Identify which cell holds the provided text, then report its [x, y] central coordinate. 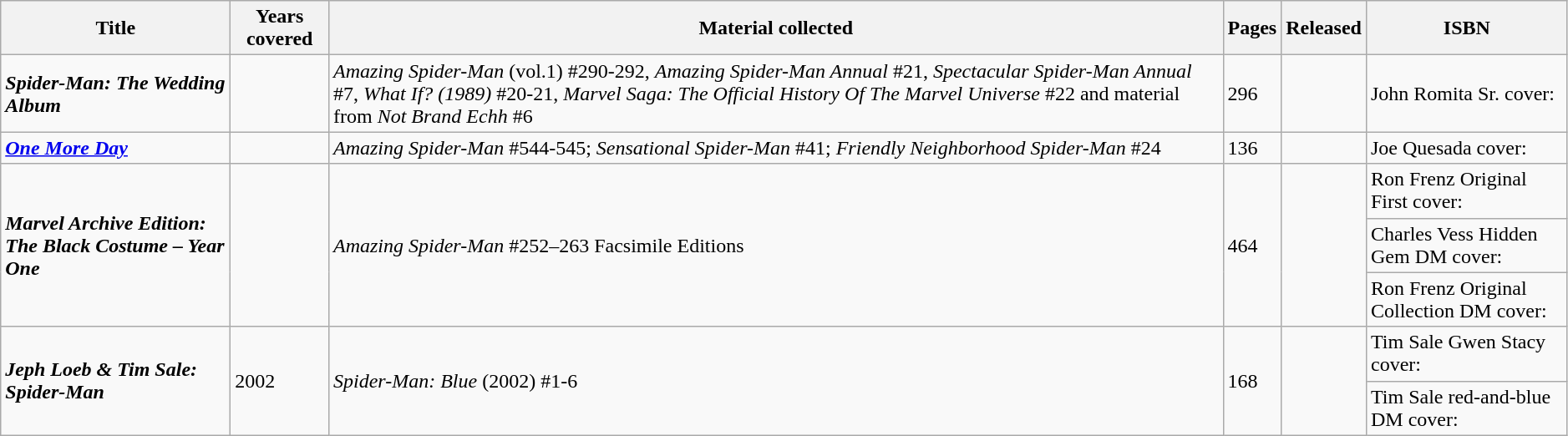
Title [115, 28]
2002 [280, 381]
Spider-Man: Blue (2002) #1-6 [775, 381]
Pages [1252, 28]
Ron Frenz Original Collection DM cover: [1467, 299]
One More Day [115, 148]
Tim Sale red-and-blue DM cover: [1467, 408]
Joe Quesada cover: [1467, 148]
Released [1324, 28]
Amazing Spider-Man #252–263 Facsimile Editions [775, 246]
Material collected [775, 28]
Amazing Spider-Man #544-545; Sensational Spider-Man #41; Friendly Neighborhood Spider-Man #24 [775, 148]
John Romita Sr. cover: [1467, 94]
Years covered [280, 28]
Jeph Loeb & Tim Sale: Spider-Man [115, 381]
Marvel Archive Edition: The Black Costume – Year One [115, 246]
Spider-Man: The Wedding Album [115, 94]
136 [1252, 148]
168 [1252, 381]
Tim Sale Gwen Stacy cover: [1467, 354]
464 [1252, 246]
Ron Frenz Original First cover: [1467, 190]
296 [1252, 94]
Charles Vess Hidden Gem DM cover: [1467, 246]
ISBN [1467, 28]
